Pinpoint the cell where the given text exists, returning its [X, Y] midpoint coordinate. 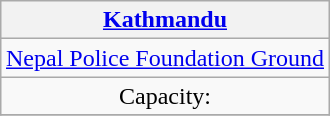
Kathmandu [164, 20]
Nepal Police Foundation Ground [164, 58]
Capacity: [164, 96]
